Return (x, y) of the center of cell containing provided text 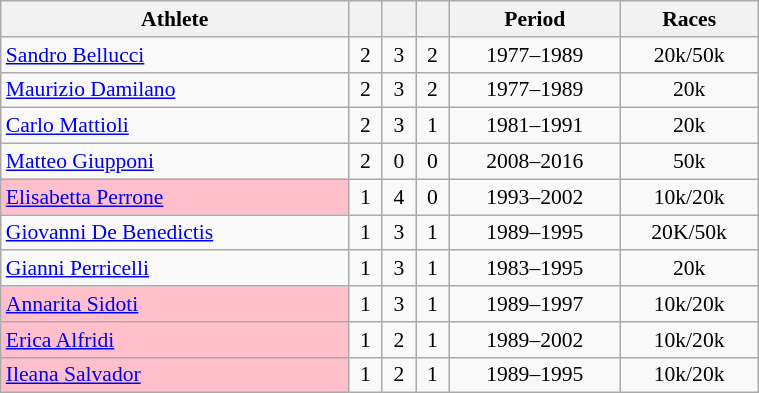
Races (690, 19)
Annarita Sidoti (175, 304)
2008–2016 (535, 162)
Erica Alfridi (175, 340)
Carlo Mattioli (175, 126)
1983–1995 (535, 269)
20k/50k (690, 55)
Ileana Salvador (175, 375)
Gianni Perricelli (175, 269)
Giovanni De Benedictis (175, 233)
Sandro Bellucci (175, 55)
4 (398, 197)
1989–2002 (535, 340)
20K/50k (690, 233)
1993–2002 (535, 197)
50k (690, 162)
Athlete (175, 19)
Maurizio Damilano (175, 90)
Matteo Giupponi (175, 162)
1981–1991 (535, 126)
1989–1997 (535, 304)
Elisabetta Perrone (175, 197)
Period (535, 19)
